Output the [x, y] coordinate of the center of the cell containing the given text.  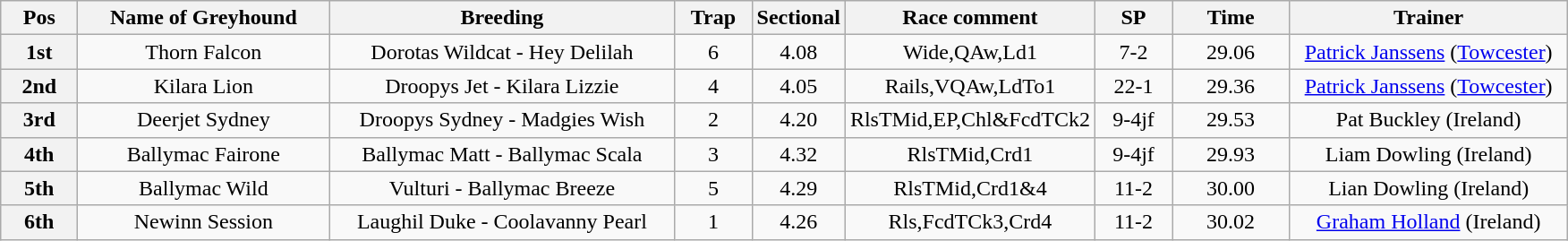
Droopys Sydney - Madgies Wish [502, 120]
3rd [39, 120]
Trap [713, 18]
Lian Dowling (Ireland) [1428, 188]
Name of Greyhound [204, 18]
29.53 [1231, 120]
3 [713, 154]
4 [713, 86]
29.06 [1231, 52]
4.26 [798, 222]
1st [39, 52]
2 [713, 120]
Sectional [798, 18]
Time [1231, 18]
Rls,FcdTCk3,Crd4 [970, 222]
RlsTMid,Crd1 [970, 154]
4.29 [798, 188]
Rails,VQAw,LdTo1 [970, 86]
Race comment [970, 18]
RlsTMid,Crd1&4 [970, 188]
Wide,QAw,Ld1 [970, 52]
Graham Holland (Ireland) [1428, 222]
RlsTMid,EP,Chl&FcdTCk2 [970, 120]
7-2 [1134, 52]
Breeding [502, 18]
4.20 [798, 120]
22-1 [1134, 86]
5 [713, 188]
1 [713, 222]
Dorotas Wildcat - Hey Delilah [502, 52]
Liam Dowling (Ireland) [1428, 154]
Deerjet Sydney [204, 120]
Ballymac Fairone [204, 154]
30.02 [1231, 222]
29.36 [1231, 86]
Pos [39, 18]
Thorn Falcon [204, 52]
4.32 [798, 154]
4.08 [798, 52]
Pat Buckley (Ireland) [1428, 120]
Laughil Duke - Coolavanny Pearl [502, 222]
SP [1134, 18]
Ballymac Wild [204, 188]
Droopys Jet - Kilara Lizzie [502, 86]
30.00 [1231, 188]
6th [39, 222]
4th [39, 154]
Ballymac Matt - Ballymac Scala [502, 154]
Newinn Session [204, 222]
Vulturi - Ballymac Breeze [502, 188]
29.93 [1231, 154]
Trainer [1428, 18]
Kilara Lion [204, 86]
5th [39, 188]
2nd [39, 86]
6 [713, 52]
4.05 [798, 86]
